Output the (x, y) coordinate of the center of the cell containing the given text.  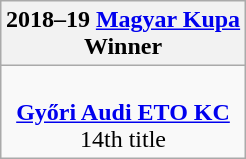
2018–19 Magyar KupaWinner (122, 34)
Győri Audi ETO KC14th title (122, 112)
